From the cell containing the given text, extract its center point as (x, y) coordinate. 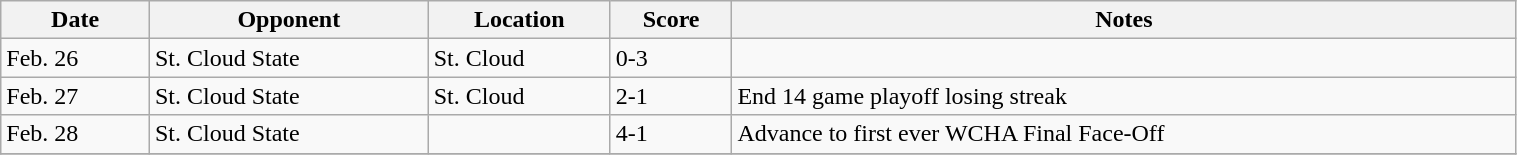
Feb. 28 (76, 134)
Date (76, 20)
Score (671, 20)
Advance to first ever WCHA Final Face-Off (1124, 134)
End 14 game playoff losing streak (1124, 96)
Feb. 26 (76, 58)
0-3 (671, 58)
Opponent (288, 20)
2-1 (671, 96)
Notes (1124, 20)
Feb. 27 (76, 96)
Location (519, 20)
4-1 (671, 134)
